Return (X, Y) of the center of cell containing provided text 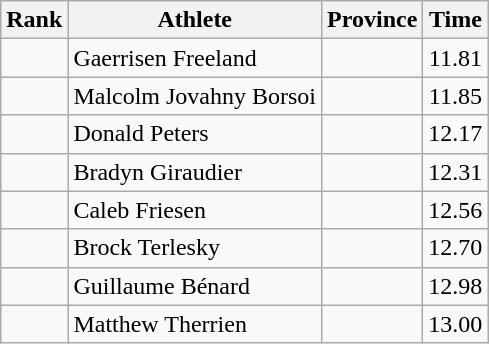
Gaerrisen Freeland (195, 58)
12.98 (456, 286)
Time (456, 20)
Province (372, 20)
12.70 (456, 248)
11.81 (456, 58)
13.00 (456, 324)
Malcolm Jovahny Borsoi (195, 96)
12.56 (456, 210)
Donald Peters (195, 134)
11.85 (456, 96)
12.31 (456, 172)
Rank (34, 20)
Matthew Therrien (195, 324)
Guillaume Bénard (195, 286)
12.17 (456, 134)
Athlete (195, 20)
Bradyn Giraudier (195, 172)
Brock Terlesky (195, 248)
Caleb Friesen (195, 210)
